Output the [x, y] coordinate of the center of the cell containing the given text.  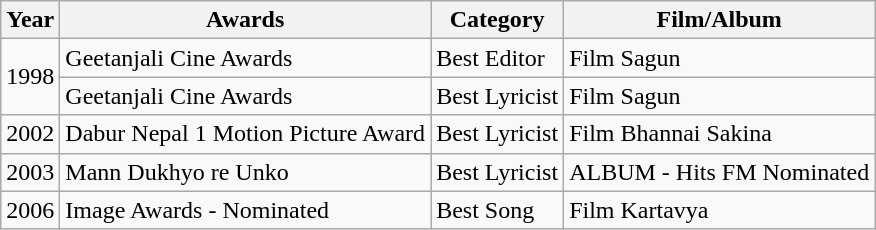
Year [30, 20]
Best Song [498, 210]
Film/Album [720, 20]
Awards [246, 20]
Best Editor [498, 58]
Film Kartavya [720, 210]
2006 [30, 210]
1998 [30, 77]
Mann Dukhyo re Unko [246, 172]
Category [498, 20]
2003 [30, 172]
ALBUM - Hits FM Nominated [720, 172]
Image Awards - Nominated [246, 210]
Film Bhannai Sakina [720, 134]
Dabur Nepal 1 Motion Picture Award [246, 134]
2002 [30, 134]
